For the text-containing cell, return its midpoint in [X, Y] coordinate format. 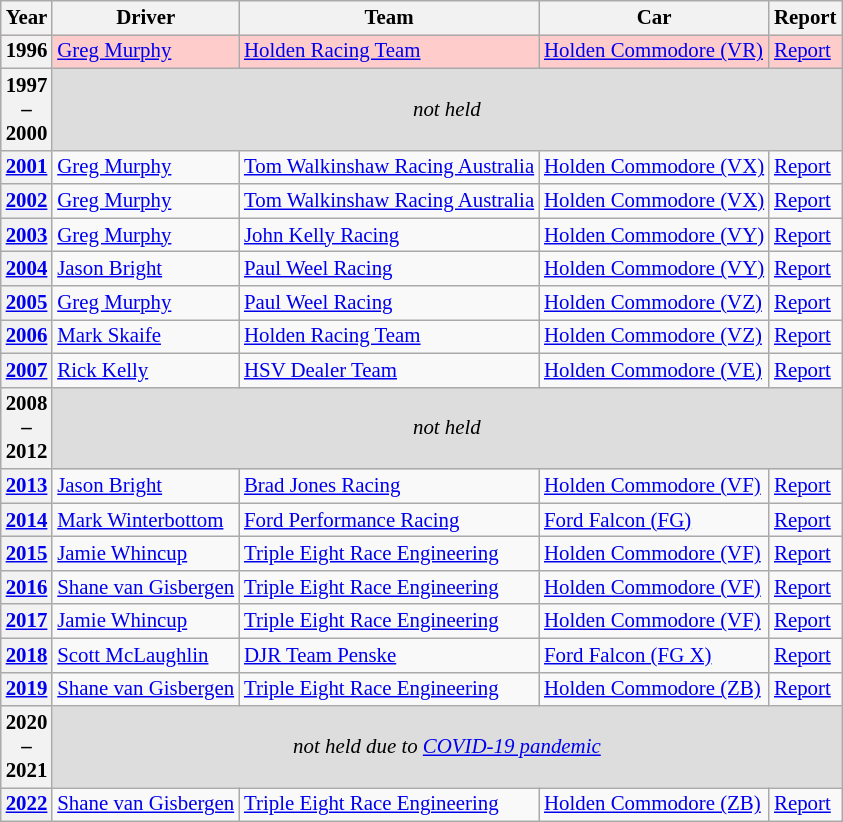
2015 [27, 554]
2005 [27, 303]
2016 [27, 587]
Brad Jones Racing [389, 486]
John Kelly Racing [389, 235]
1997–2000 [27, 109]
not held due to COVID-19 pandemic [446, 747]
2004 [27, 269]
DJR Team Penske [389, 655]
Ford Falcon (FG X) [654, 655]
Holden Commodore (VE) [654, 370]
Rick Kelly [146, 370]
Ford Falcon (FG) [654, 520]
2018 [27, 655]
Mark Winterbottom [146, 520]
2019 [27, 689]
2003 [27, 235]
Driver [146, 18]
Scott McLaughlin [146, 655]
Ford Performance Racing [389, 520]
2013 [27, 486]
2007 [27, 370]
1996 [27, 51]
Year [27, 18]
Team [389, 18]
2008–2012 [27, 428]
2001 [27, 167]
2022 [27, 805]
2002 [27, 201]
HSV Dealer Team [389, 370]
2014 [27, 520]
Mark Skaife [146, 336]
2017 [27, 621]
Holden Commodore (VR) [654, 51]
2020–2021 [27, 747]
Car [654, 18]
2006 [27, 336]
